Return [X, Y] of the center of cell containing provided text 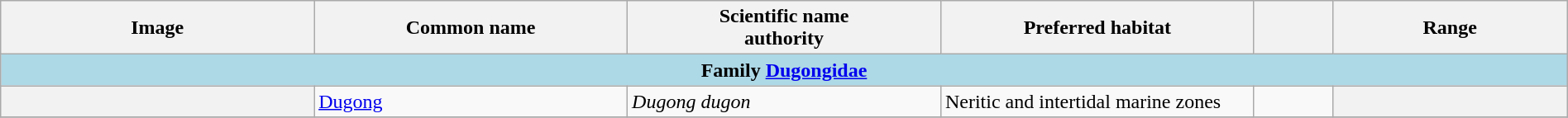
Preferred habitat [1097, 28]
Dugong [471, 101]
Scientific nameauthority [784, 28]
Dugong dugon [784, 101]
Family Dugongidae [784, 70]
Range [1450, 28]
Image [157, 28]
Common name [471, 28]
Neritic and intertidal marine zones [1097, 101]
